Pinpoint the cell where the given text exists, returning its [X, Y] midpoint coordinate. 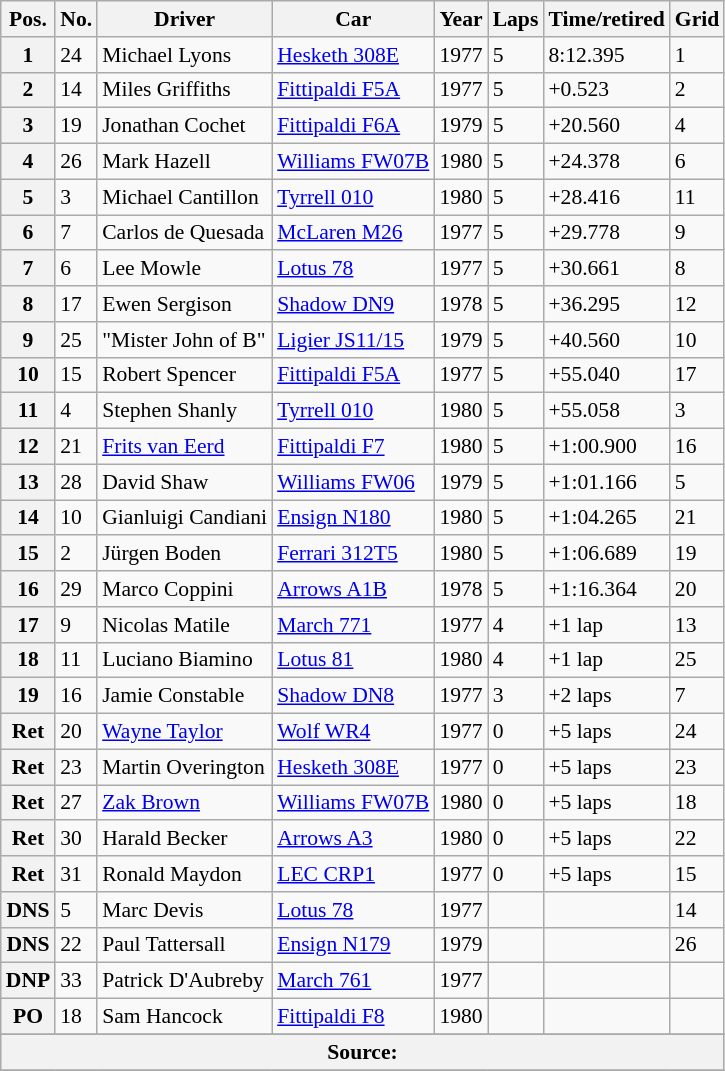
Pos. [28, 19]
+0.523 [606, 90]
Ronald Maydon [184, 874]
+36.295 [606, 304]
+40.560 [606, 340]
Carlos de Quesada [184, 233]
Ligier JS11/15 [353, 340]
Michael Lyons [184, 55]
+20.560 [606, 126]
+1:00.900 [606, 447]
LEC CRP1 [353, 874]
Jürgen Boden [184, 554]
31 [76, 874]
March 771 [353, 625]
Fittipaldi F6A [353, 126]
No. [76, 19]
+28.416 [606, 197]
Ensign N180 [353, 518]
+1:16.364 [606, 589]
Marco Coppini [184, 589]
Williams FW06 [353, 482]
Fittipaldi F8 [353, 1017]
+1:06.689 [606, 554]
Nicolas Matile [184, 625]
Ewen Sergison [184, 304]
Patrick D'Aubreby [184, 981]
+1:01.166 [606, 482]
33 [76, 981]
+24.378 [606, 162]
Laps [516, 19]
Lotus 81 [353, 660]
+29.778 [606, 233]
28 [76, 482]
Stephen Shanly [184, 411]
Year [460, 19]
Paul Tattersall [184, 945]
Marc Devis [184, 910]
Sam Hancock [184, 1017]
27 [76, 803]
+55.040 [606, 375]
Frits van Eerd [184, 447]
Car [353, 19]
Arrows A3 [353, 839]
PO [28, 1017]
Source: [363, 1052]
+2 laps [606, 696]
Ensign N179 [353, 945]
Shadow DN9 [353, 304]
Lee Mowle [184, 269]
DNP [28, 981]
Wolf WR4 [353, 732]
Driver [184, 19]
Robert Spencer [184, 375]
David Shaw [184, 482]
30 [76, 839]
Mark Hazell [184, 162]
March 761 [353, 981]
Grid [698, 19]
Jonathan Cochet [184, 126]
Michael Cantillon [184, 197]
Luciano Biamino [184, 660]
Ferrari 312T5 [353, 554]
+1:04.265 [606, 518]
Zak Brown [184, 803]
Harald Becker [184, 839]
Shadow DN8 [353, 696]
Jamie Constable [184, 696]
Arrows A1B [353, 589]
Martin Overington [184, 767]
+55.058 [606, 411]
McLaren M26 [353, 233]
29 [76, 589]
Wayne Taylor [184, 732]
Fittipaldi F7 [353, 447]
8:12.395 [606, 55]
Gianluigi Candiani [184, 518]
+30.661 [606, 269]
"Mister John of B" [184, 340]
Miles Griffiths [184, 90]
Time/retired [606, 19]
